Return (X, Y) of the center of cell containing provided text 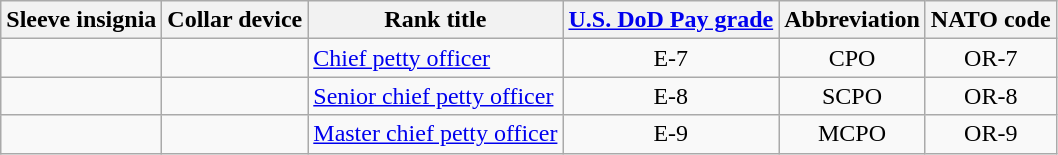
Sleeve insignia (82, 20)
MCPO (852, 134)
Collar device (235, 20)
Rank title (436, 20)
Abbreviation (852, 20)
NATO code (990, 20)
OR-9 (990, 134)
E-9 (671, 134)
U.S. DoD Pay grade (671, 20)
E-7 (671, 58)
SCPO (852, 96)
OR-7 (990, 58)
Chief petty officer (436, 58)
E-8 (671, 96)
Senior chief petty officer (436, 96)
OR-8 (990, 96)
CPO (852, 58)
Master chief petty officer (436, 134)
